Find where the given text appears and provide that cell's center as (X, Y) coordinate. 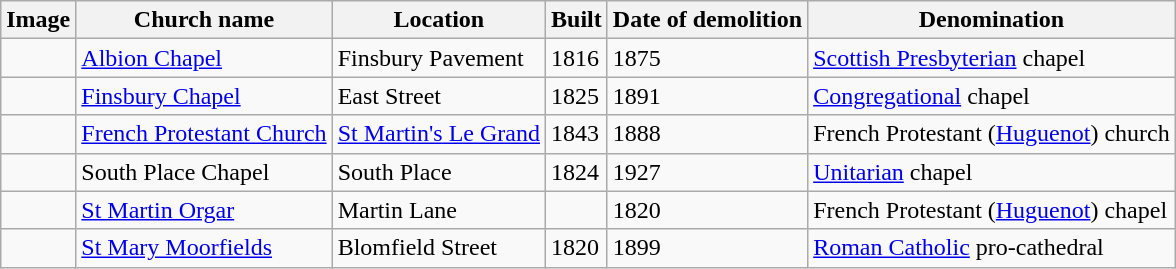
Unitarian chapel (992, 172)
East Street (438, 96)
South Place (438, 172)
Denomination (992, 20)
Congregational chapel (992, 96)
Martin Lane (438, 210)
Albion Chapel (204, 58)
1899 (707, 248)
St Martin Orgar (204, 210)
1875 (707, 58)
Built (577, 20)
French Protestant (Huguenot) chapel (992, 210)
1816 (577, 58)
Date of demolition (707, 20)
South Place Chapel (204, 172)
Roman Catholic pro-cathedral (992, 248)
French Protestant (Huguenot) church (992, 134)
French Protestant Church (204, 134)
1888 (707, 134)
1927 (707, 172)
1843 (577, 134)
St Martin's Le Grand (438, 134)
Church name (204, 20)
Image (38, 20)
Scottish Presbyterian chapel (992, 58)
Finsbury Chapel (204, 96)
St Mary Moorfields (204, 248)
Finsbury Pavement (438, 58)
1825 (577, 96)
1891 (707, 96)
Blomfield Street (438, 248)
Location (438, 20)
1824 (577, 172)
